Output the (X, Y) coordinate of the center of the cell containing the given text.  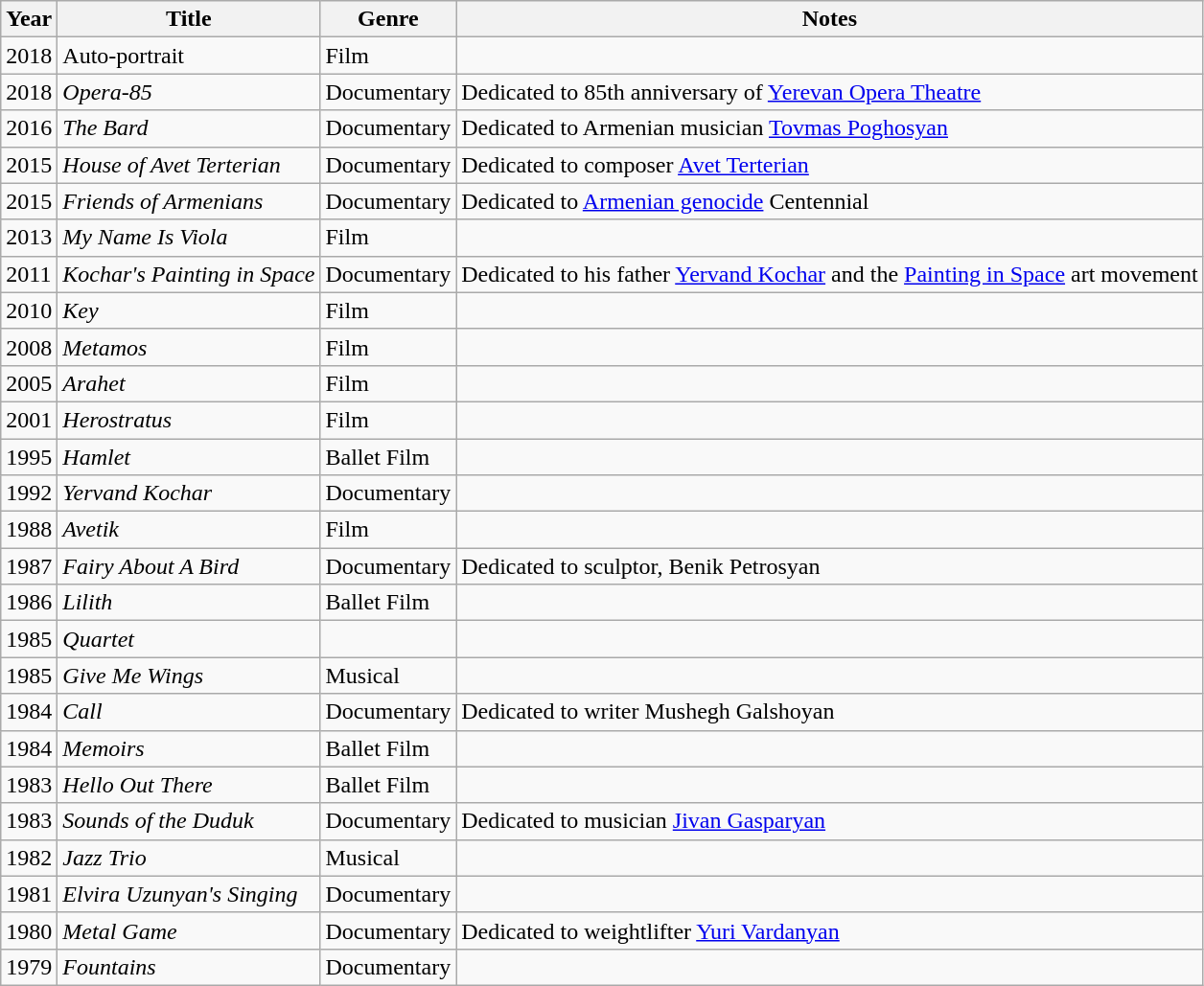
House of Avet Terterian (189, 165)
Dedicated to sculptor, Benik Petrosyan (830, 566)
Fountains (189, 967)
2016 (29, 128)
The Bard (189, 128)
My Name Is Viola (189, 238)
Dedicated to 85th anniversary of Yerevan Opera Theatre (830, 92)
2005 (29, 383)
Genre (388, 19)
Give Me Wings (189, 676)
Quartet (189, 639)
Memoirs (189, 748)
1981 (29, 894)
Dedicated to his father Yervand Kochar and the Painting in Space art movement (830, 274)
Title (189, 19)
Arahet (189, 383)
Sounds of the Duduk (189, 821)
1992 (29, 493)
2010 (29, 310)
Herostratus (189, 420)
Hello Out There (189, 785)
2013 (29, 238)
1980 (29, 930)
1986 (29, 603)
Notes (830, 19)
Dedicated to Armenian musician Tovmas Poghosyan (830, 128)
Hamlet (189, 457)
1988 (29, 530)
Dedicated to Armenian genocide Centennial (830, 201)
Dedicated to weightlifter Yuri Vardanyan (830, 930)
Elvira Uzunyan's Singing (189, 894)
1982 (29, 858)
Dedicated to musician Jivan Gasparyan (830, 821)
1979 (29, 967)
2008 (29, 347)
2011 (29, 274)
Metal Game (189, 930)
Yervand Kochar (189, 493)
Avetik (189, 530)
Call (189, 712)
Opera-85 (189, 92)
Dedicated to writer Mushegh Galshoyan (830, 712)
Lilith (189, 603)
1995 (29, 457)
Auto-portrait (189, 56)
Dedicated to composer Avet Terterian (830, 165)
Friends of Armenians (189, 201)
Key (189, 310)
Fairy About A Bird (189, 566)
1987 (29, 566)
Kochar's Painting in Space (189, 274)
Jazz Trio (189, 858)
Year (29, 19)
2001 (29, 420)
Metamos (189, 347)
